For the text-containing cell, return its midpoint in (X, Y) coordinate format. 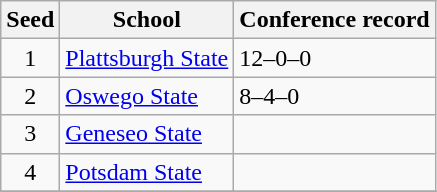
Plattsburgh State (147, 58)
Seed (30, 20)
8–4–0 (334, 96)
2 (30, 96)
12–0–0 (334, 58)
Potsdam State (147, 172)
1 (30, 58)
4 (30, 172)
Conference record (334, 20)
Oswego State (147, 96)
3 (30, 134)
School (147, 20)
Geneseo State (147, 134)
